Return (X, Y) of the center of cell containing provided text 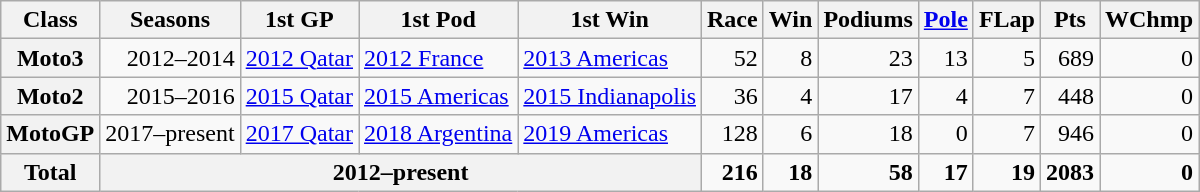
Pole (946, 20)
2018 Argentina (438, 134)
19 (1006, 172)
Moto3 (50, 58)
Total (50, 172)
128 (733, 134)
2017–present (170, 134)
448 (1070, 96)
1st Pod (438, 20)
2015 Americas (438, 96)
2015–2016 (170, 96)
13 (946, 58)
6 (790, 134)
36 (733, 96)
Pts (1070, 20)
2015 Qatar (299, 96)
FLap (1006, 20)
2015 Indianapolis (610, 96)
Class (50, 20)
5 (1006, 58)
1st GP (299, 20)
58 (868, 172)
2083 (1070, 172)
Moto2 (50, 96)
8 (790, 58)
2012 Qatar (299, 58)
2012 France (438, 58)
946 (1070, 134)
2012–2014 (170, 58)
Win (790, 20)
216 (733, 172)
2019 Americas (610, 134)
1st Win (610, 20)
2017 Qatar (299, 134)
52 (733, 58)
Race (733, 20)
2012–present (401, 172)
WChmp (1150, 20)
Seasons (170, 20)
23 (868, 58)
MotoGP (50, 134)
689 (1070, 58)
2013 Americas (610, 58)
Podiums (868, 20)
